Scan for the cell matching the given text and deliver its (x, y) coordinate at center. 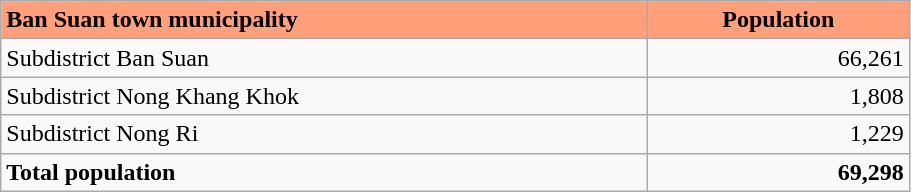
Subdistrict Ban Suan (324, 58)
Subdistrict Nong Khang Khok (324, 96)
Total population (324, 172)
66,261 (778, 58)
Population (778, 20)
Subdistrict Nong Ri (324, 134)
1,229 (778, 134)
Ban Suan town municipality (324, 20)
69,298 (778, 172)
1,808 (778, 96)
